From the cell containing the given text, extract its center point as (x, y) coordinate. 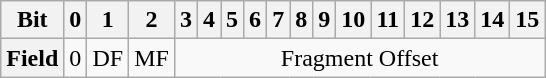
3 (186, 20)
12 (422, 20)
6 (256, 20)
4 (208, 20)
Field (32, 58)
Bit (32, 20)
5 (232, 20)
8 (302, 20)
11 (388, 20)
DF (108, 58)
10 (354, 20)
MF (152, 58)
15 (528, 20)
7 (278, 20)
14 (492, 20)
2 (152, 20)
1 (108, 20)
Fragment Offset (359, 58)
13 (458, 20)
9 (324, 20)
